Locate the cell with the specified text and output its (X, Y) center coordinate. 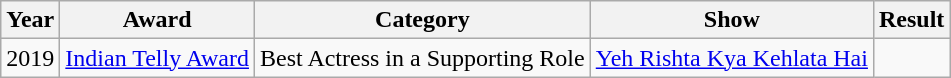
Year (30, 20)
2019 (30, 58)
Best Actress in a Supporting Role (423, 58)
Yeh Rishta Kya Kehlata Hai (732, 58)
Category (423, 20)
Show (732, 20)
Indian Telly Award (158, 58)
Award (158, 20)
Result (911, 20)
